Extract the [X, Y] coordinate from the center of the cell holding the provided text.  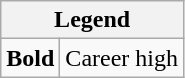
Bold [30, 58]
Career high [122, 58]
Legend [92, 20]
